Detect which cell encompasses the target text, then output its [X, Y] center coordinate. 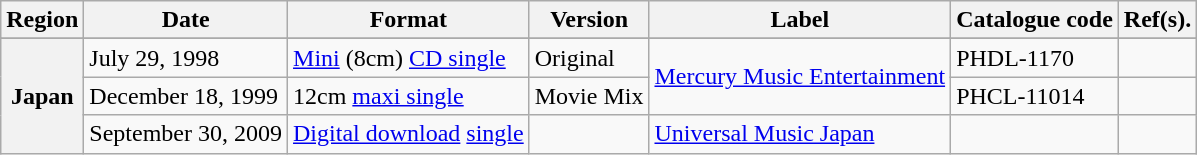
Format [409, 20]
Universal Music Japan [800, 134]
Japan [42, 96]
Ref(s). [1157, 20]
July 29, 1998 [186, 58]
PHDL-1170 [1035, 58]
Date [186, 20]
Digital download single [409, 134]
Movie Mix [589, 96]
12cm maxi single [409, 96]
December 18, 1999 [186, 96]
Region [42, 20]
Original [589, 58]
Version [589, 20]
Mercury Music Entertainment [800, 77]
Mini (8cm) CD single [409, 58]
PHCL-11014 [1035, 96]
Catalogue code [1035, 20]
Label [800, 20]
September 30, 2009 [186, 134]
